Scan for the cell matching the given text and deliver its (X, Y) coordinate at center. 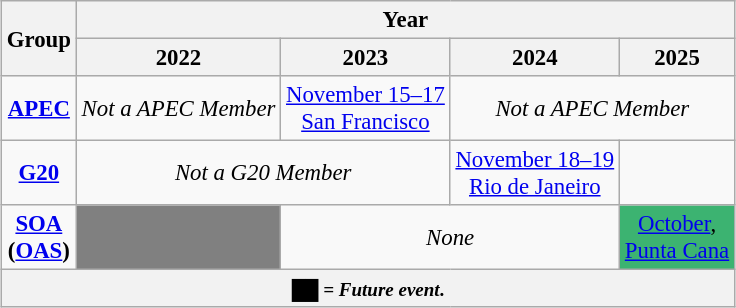
2023 (366, 58)
November 18–19 Rio de Janeiro (534, 174)
October, Punta Cana (678, 238)
██ = Future event. (368, 289)
2022 (178, 58)
Not a G20 Member (263, 174)
Group (38, 38)
November 15–17 San Francisco (366, 108)
2025 (678, 58)
2024 (534, 58)
Year (405, 20)
G20 (38, 174)
None (450, 238)
APEC (38, 108)
SOA(OAS) (38, 238)
